Return the (X, Y) coordinate for the center point of the cell that contains the specified text.  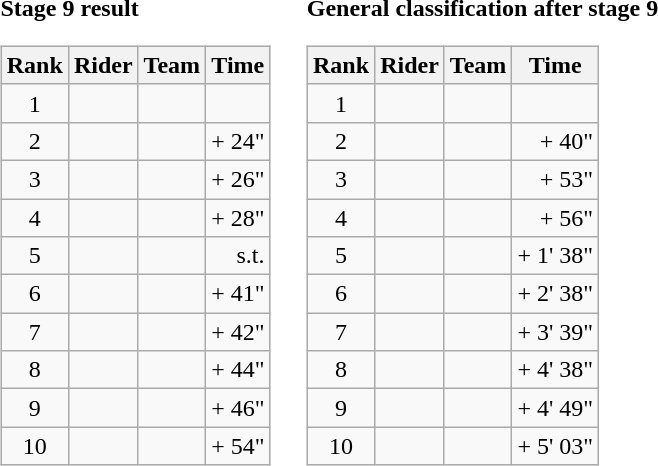
+ 5' 03" (556, 446)
s.t. (238, 256)
+ 46" (238, 408)
+ 24" (238, 141)
+ 2' 38" (556, 294)
+ 3' 39" (556, 332)
+ 40" (556, 141)
+ 53" (556, 179)
+ 44" (238, 370)
+ 4' 38" (556, 370)
+ 42" (238, 332)
+ 4' 49" (556, 408)
+ 1' 38" (556, 256)
+ 41" (238, 294)
+ 26" (238, 179)
+ 28" (238, 217)
+ 54" (238, 446)
+ 56" (556, 217)
